Scan for the cell matching the given text and deliver its (X, Y) coordinate at center. 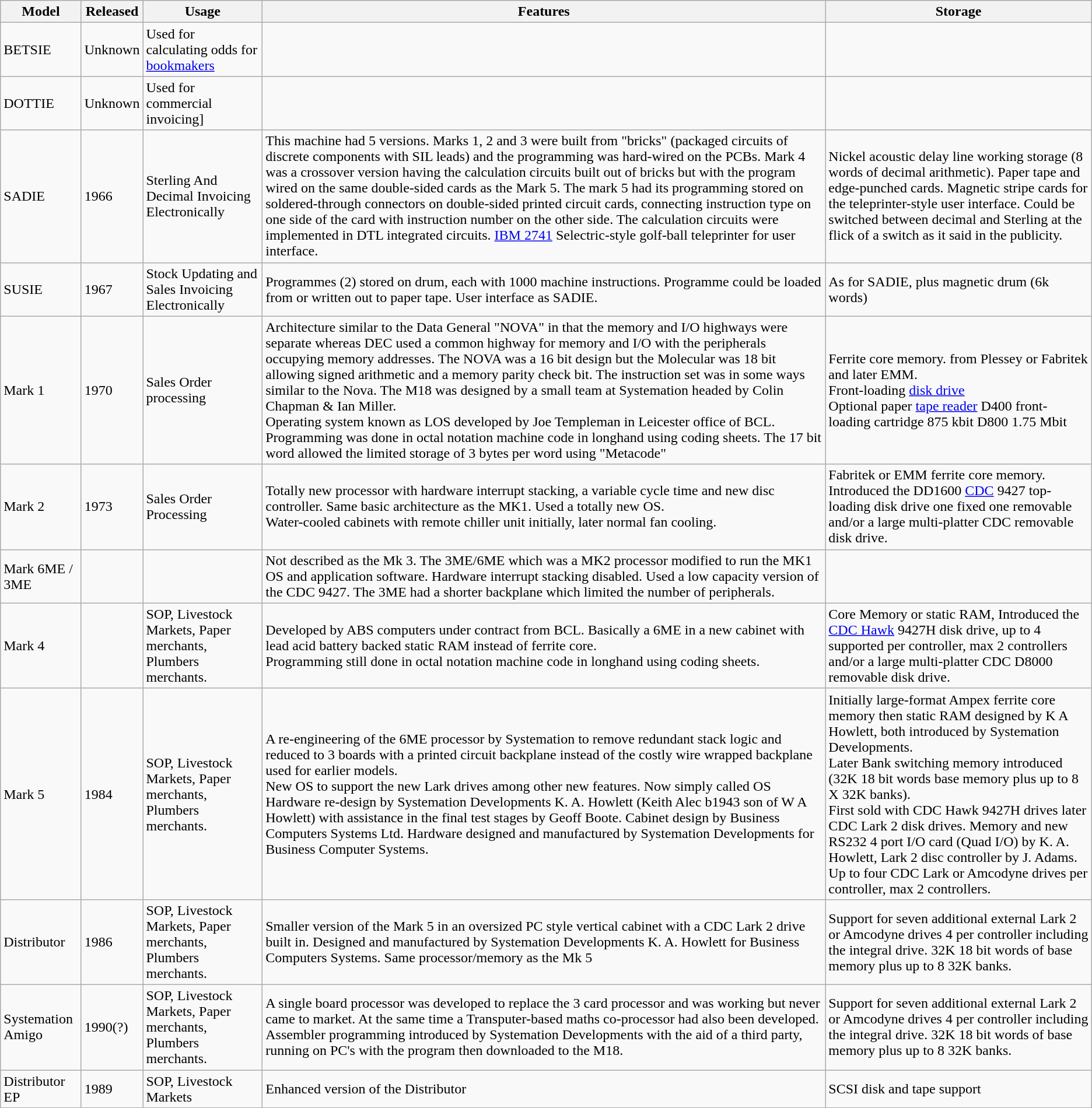
1989 (112, 1088)
1970 (112, 390)
Used for commercial invoicing] (203, 103)
1984 (112, 794)
Stock Updating and Sales Invoicing Electronically (203, 289)
Mark 5 (41, 794)
1966 (112, 196)
Used for calculating odds for bookmakers (203, 50)
Systemation Amigo (41, 1027)
BETSIE (41, 50)
SUSIE (41, 289)
Mark 2 (41, 507)
1973 (112, 507)
Mark 1 (41, 390)
SADIE (41, 196)
Mark 6ME / 3ME (41, 576)
1967 (112, 289)
As for SADIE, plus magnetic drum (6k words) (958, 289)
SCSI disk and tape support (958, 1088)
SOP, Livestock Markets (203, 1088)
Storage (958, 12)
Model (41, 12)
Released (112, 12)
Sales Order Processing (203, 507)
Sales Order processing (203, 390)
Enhanced version of the Distributor (544, 1088)
Usage (203, 12)
1990(?) (112, 1027)
Mark 4 (41, 646)
Distributor EP (41, 1088)
Distributor (41, 942)
Features (544, 12)
Sterling And Decimal Invoicing Electronically (203, 196)
DOTTIE (41, 103)
1986 (112, 942)
